Extract the (x, y) coordinate from the center of the cell holding the provided text.  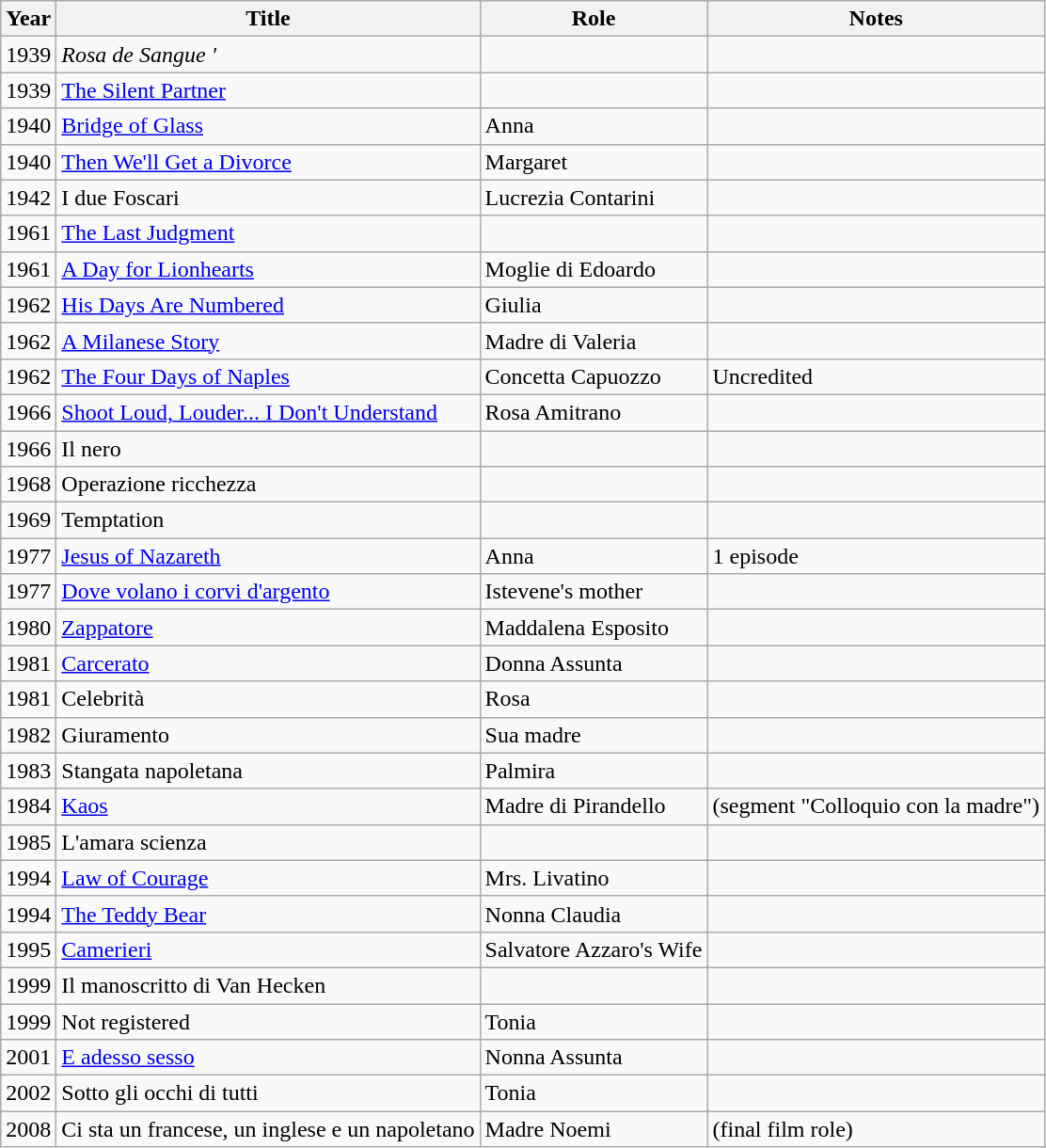
Title (268, 19)
Then We'll Get a Divorce (268, 162)
2002 (28, 1093)
(final film role) (877, 1129)
Sua madre (594, 735)
Sotto gli occhi di tutti (268, 1093)
Rosa (594, 699)
Palmira (594, 771)
1 episode (877, 556)
The Last Judgment (268, 233)
2001 (28, 1058)
1983 (28, 771)
Operazione ricchezza (268, 485)
Law of Courage (268, 878)
The Teddy Bear (268, 914)
I due Foscari (268, 198)
Carcerato (268, 663)
2008 (28, 1129)
Ci sta un francese, un inglese e un napoletano (268, 1129)
(segment "Colloquio con la madre") (877, 806)
Maddalena Esposito (594, 628)
A Milanese Story (268, 341)
Nonna Claudia (594, 914)
Bridge of Glass (268, 126)
Stangata napoletana (268, 771)
Uncredited (877, 376)
The Silent Partner (268, 90)
Not registered (268, 1021)
1982 (28, 735)
1984 (28, 806)
The Four Days of Naples (268, 376)
Year (28, 19)
Notes (877, 19)
Istevene's mother (594, 592)
His Days Are Numbered (268, 305)
Il manoscritto di Van Hecken (268, 985)
Camerieri (268, 949)
Salvatore Azzaro's Wife (594, 949)
1969 (28, 520)
1980 (28, 628)
L'amara scienza (268, 842)
Celebrità (268, 699)
Giulia (594, 305)
Concetta Capuozzo (594, 376)
Moglie di Edoardo (594, 269)
Dove volano i corvi d'argento (268, 592)
Shoot Loud, Louder... I Don't Understand (268, 412)
Nonna Assunta (594, 1058)
Rosa Amitrano (594, 412)
Temptation (268, 520)
Madre di Valeria (594, 341)
Donna Assunta (594, 663)
Madre Noemi (594, 1129)
Jesus of Nazareth (268, 556)
E adesso sesso (268, 1058)
Margaret (594, 162)
A Day for Lionhearts (268, 269)
1968 (28, 485)
1985 (28, 842)
Il nero (268, 449)
1995 (28, 949)
Rosa de Sangue ' (268, 55)
Zappatore (268, 628)
Mrs. Livatino (594, 878)
Giuramento (268, 735)
Madre di Pirandello (594, 806)
Kaos (268, 806)
1942 (28, 198)
Lucrezia Contarini (594, 198)
Role (594, 19)
